Determine the [x, y] coordinate at the center of the cell enclosing the given text.  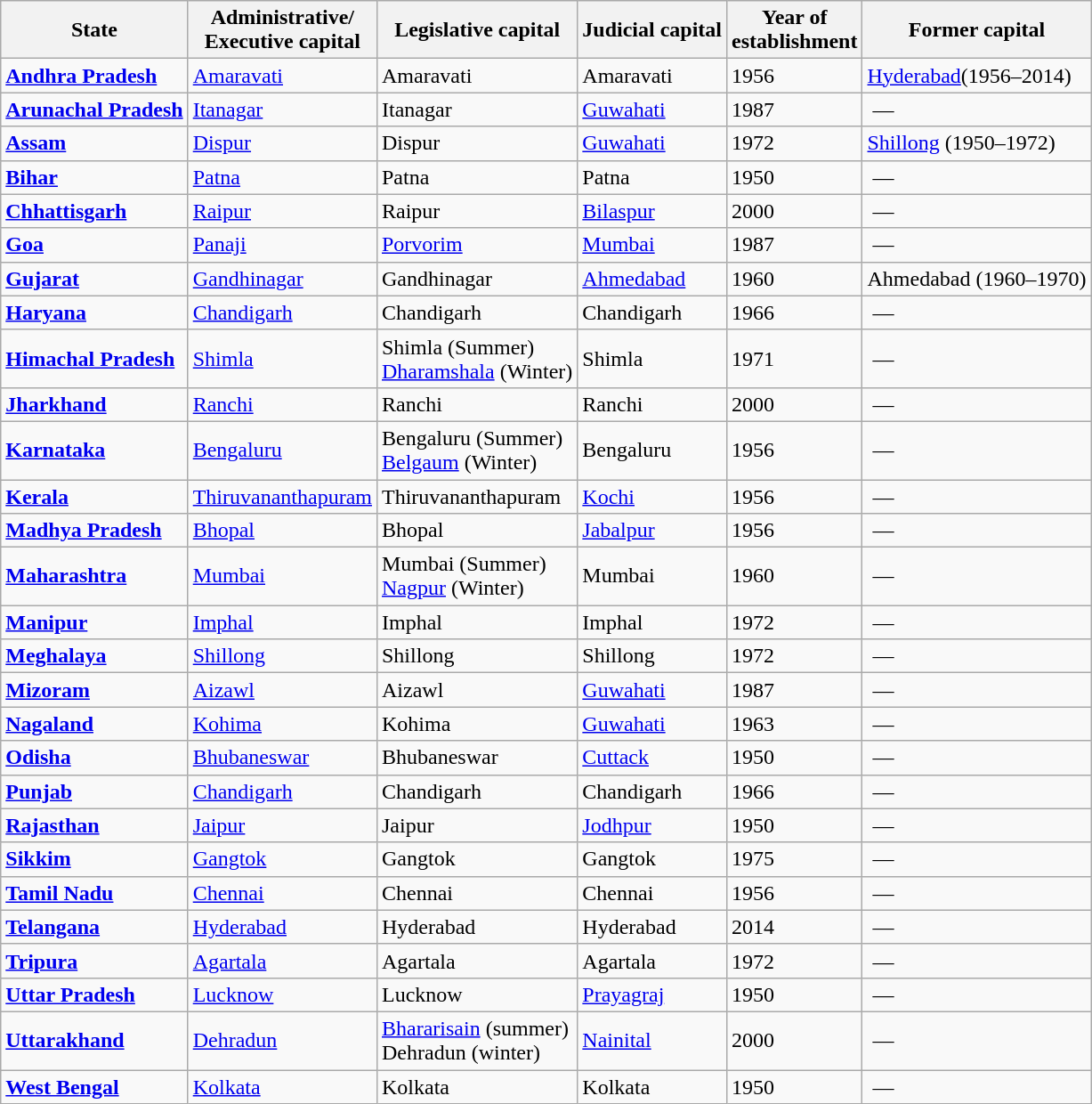
Ahmedabad [652, 279]
Panaji [282, 245]
Jodhpur [652, 825]
Manipur [94, 622]
Tamil Nadu [94, 893]
Kochi [652, 496]
Madhya Pradesh [94, 531]
Mumbai (Summer)Nagpur (Winter) [477, 577]
Rajasthan [94, 825]
Haryana [94, 313]
Sikkim [94, 859]
Former capital [977, 30]
2014 [795, 927]
Cuttack [652, 758]
Karnataka [94, 451]
Telangana [94, 927]
Goa [94, 245]
Judicial capital [652, 30]
Andhra Pradesh [94, 76]
Uttarakhand [94, 1040]
Hyderabad(1956–2014) [977, 76]
Arunachal Pradesh [94, 110]
Prayagraj [652, 994]
Shillong (1950–1972) [977, 143]
Kerala [94, 496]
Shimla (Summer)Dharamshala (Winter) [477, 358]
1963 [795, 724]
Gujarat [94, 279]
Uttar Pradesh [94, 994]
West Bengal [94, 1087]
Jharkhand [94, 404]
Porvorim [477, 245]
Meghalaya [94, 656]
Bilaspur [652, 211]
Dehradun [282, 1040]
Odisha [94, 758]
Tripura [94, 961]
Chhattisgarh [94, 211]
Himachal Pradesh [94, 358]
1971 [795, 358]
Nainital [652, 1040]
Bhararisain (summer)Dehradun (winter) [477, 1040]
Ahmedabad (1960–1970) [977, 279]
Nagaland [94, 724]
State [94, 30]
Jabalpur [652, 531]
Administrative/Executive capital [282, 30]
Punjab [94, 791]
Legislative capital [477, 30]
Bihar [94, 177]
Maharashtra [94, 577]
Bengaluru (Summer)Belgaum (Winter) [477, 451]
Assam [94, 143]
Year ofestablishment [795, 30]
Mizoram [94, 690]
1975 [795, 859]
